Return [x, y] of the center of cell containing provided text 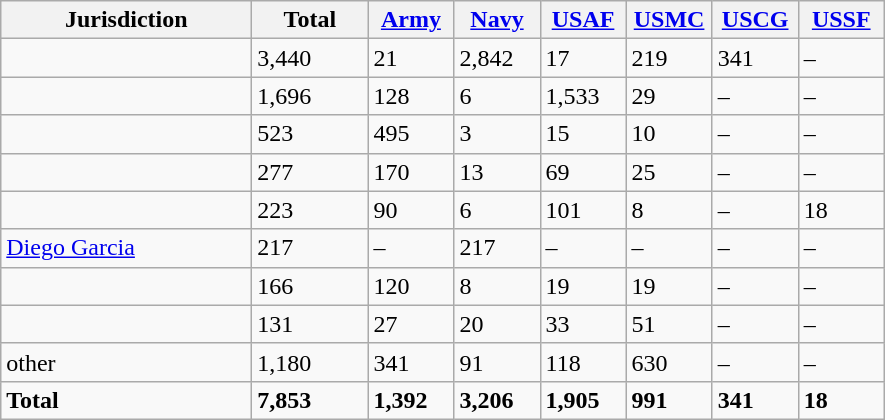
495 [411, 134]
1,392 [411, 400]
91 [497, 362]
223 [310, 210]
10 [669, 134]
USMC [669, 20]
Jurisdiction [126, 20]
630 [669, 362]
277 [310, 172]
523 [310, 134]
33 [583, 324]
3 [497, 134]
21 [411, 58]
170 [411, 172]
1,533 [583, 96]
15 [583, 134]
Diego Garcia [126, 248]
17 [583, 58]
7,853 [310, 400]
120 [411, 286]
27 [411, 324]
3,440 [310, 58]
90 [411, 210]
Army [411, 20]
1,180 [310, 362]
131 [310, 324]
other [126, 362]
USAF [583, 20]
20 [497, 324]
118 [583, 362]
13 [497, 172]
1,696 [310, 96]
3,206 [497, 400]
USSF [841, 20]
51 [669, 324]
219 [669, 58]
69 [583, 172]
2,842 [497, 58]
101 [583, 210]
1,905 [583, 400]
29 [669, 96]
128 [411, 96]
991 [669, 400]
166 [310, 286]
USCG [755, 20]
Navy [497, 20]
25 [669, 172]
